Return the (x, y) coordinate for the center point of the cell that contains the specified text.  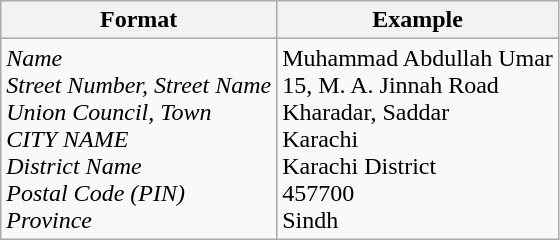
Example (418, 20)
NameStreet Number, Street NameUnion Council, TownCITY NAMEDistrict NamePostal Code (PIN)Province (139, 139)
Format (139, 20)
Muhammad Abdullah Umar 15, M. A. Jinnah RoadKharadar, SaddarKarachiKarachi District457700Sindh (418, 139)
